Scan for the cell matching the given text and deliver its (X, Y) coordinate at center. 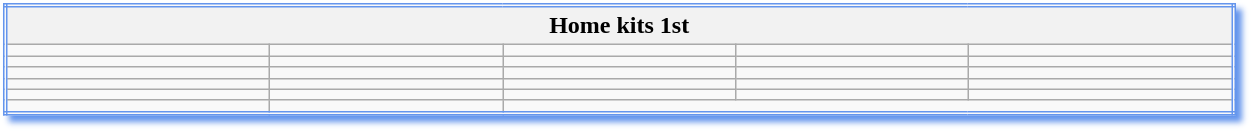
Home kits 1st (619, 25)
